Find where the given text appears and provide that cell's center as [x, y] coordinate. 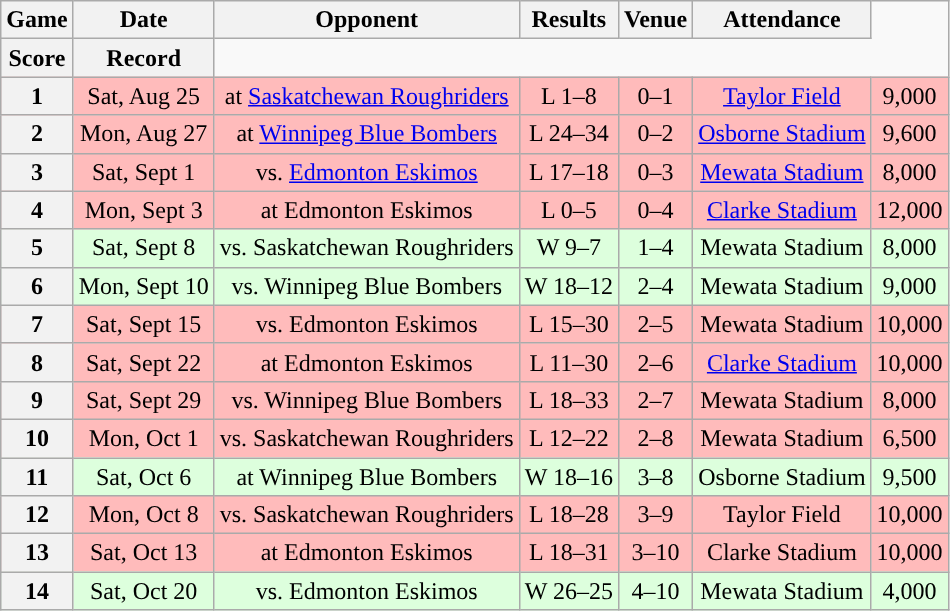
2–7 [655, 400]
L 18–33 [568, 400]
12,000 [910, 210]
14 [37, 591]
Venue [655, 20]
Mon, Aug 27 [144, 134]
7 [37, 324]
W 18–12 [568, 286]
Sat, Sept 15 [144, 324]
10 [37, 438]
Sat, Oct 20 [144, 591]
Sat, Oct 6 [144, 477]
L 11–30 [568, 362]
L 12–22 [568, 438]
Attendance [782, 20]
Sat, Sept 8 [144, 248]
4,000 [910, 591]
0–2 [655, 134]
W 26–25 [568, 591]
2–8 [655, 438]
3–10 [655, 553]
L 24–34 [568, 134]
9,600 [910, 134]
Sat, Sept 22 [144, 362]
13 [37, 553]
4 [37, 210]
Mon, Oct 8 [144, 515]
Mon, Oct 1 [144, 438]
L 1–8 [568, 96]
0–1 [655, 96]
3 [37, 172]
L 0–5 [568, 210]
3–9 [655, 515]
6,500 [910, 438]
0–3 [655, 172]
L 18–31 [568, 553]
Record [144, 58]
9,500 [910, 477]
Results [568, 20]
2–5 [655, 324]
at Saskatchewan Roughriders [366, 96]
W 9–7 [568, 248]
L 17–18 [568, 172]
11 [37, 477]
4–10 [655, 591]
Sat, Sept 29 [144, 400]
L 18–28 [568, 515]
Mon, Sept 10 [144, 286]
2–4 [655, 286]
Sat, Sept 1 [144, 172]
Mon, Sept 3 [144, 210]
1–4 [655, 248]
Date [144, 20]
W 18–16 [568, 477]
Sat, Aug 25 [144, 96]
6 [37, 286]
Opponent [366, 20]
5 [37, 248]
Score [37, 58]
2–6 [655, 362]
0–4 [655, 210]
Sat, Oct 13 [144, 553]
8 [37, 362]
3–8 [655, 477]
2 [37, 134]
Game [37, 20]
1 [37, 96]
L 15–30 [568, 324]
9 [37, 400]
12 [37, 515]
